Identify which cell holds the provided text, then report its (X, Y) central coordinate. 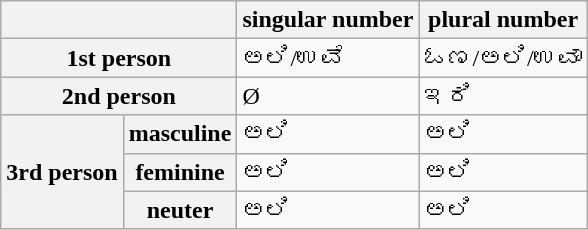
feminine (180, 172)
ಇರಿ (503, 96)
3rd person (62, 172)
masculine (180, 134)
ಅಲಿ/ಉವೆ (328, 58)
1st person (119, 58)
Ø (328, 96)
singular number (328, 20)
ಓಣ/ಅಲಿ/ಉವಾ (503, 58)
plural number (503, 20)
2nd person (119, 96)
neuter (180, 210)
